Scan for the cell matching the given text and deliver its (x, y) coordinate at center. 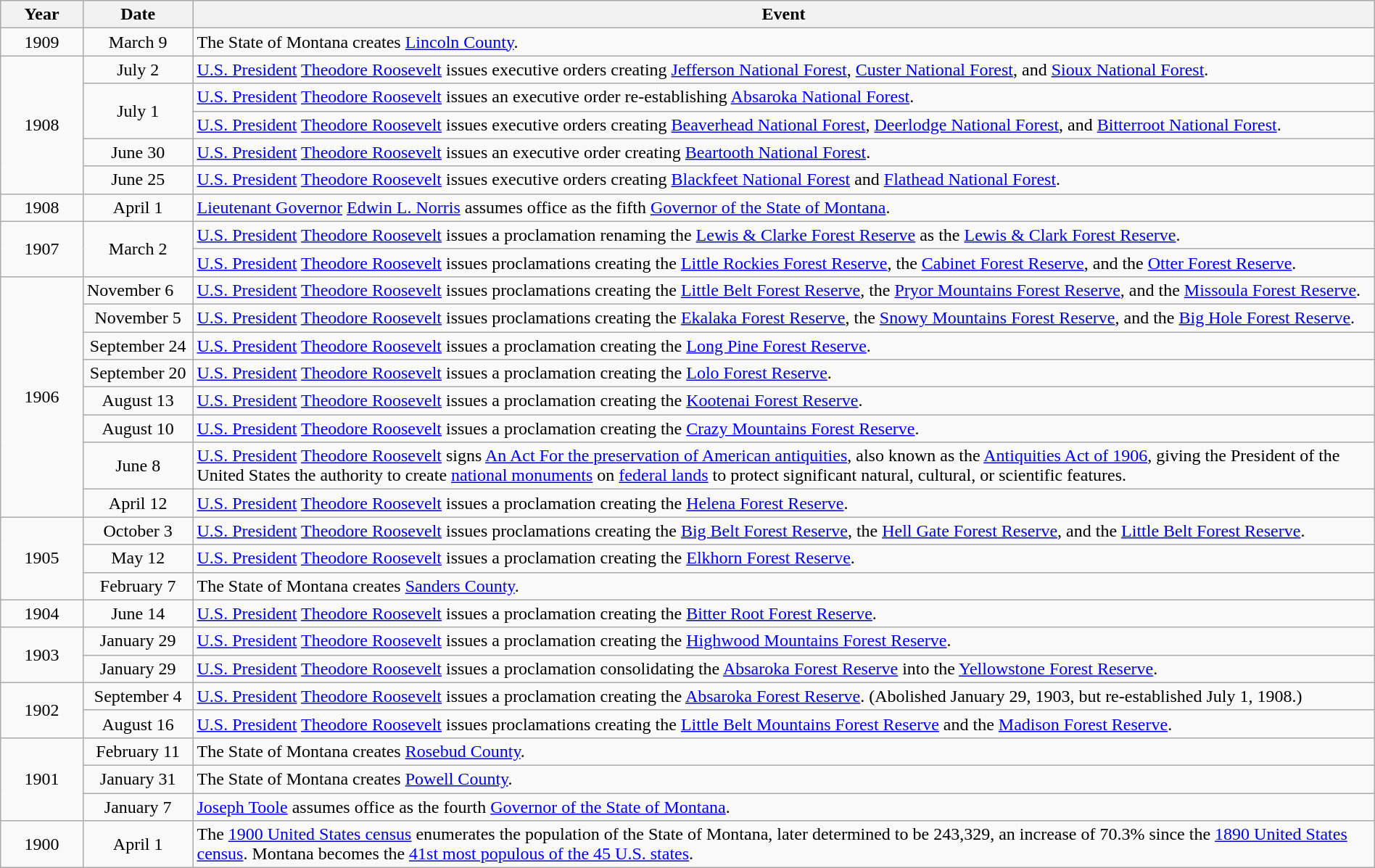
1901 (42, 779)
The State of Montana creates Lincoln County. (783, 42)
1903 (42, 655)
April 12 (138, 503)
June 8 (138, 466)
1906 (42, 397)
June 30 (138, 152)
August 10 (138, 429)
June 25 (138, 180)
January 7 (138, 807)
U.S. President Theodore Roosevelt issues a proclamation creating the Bitter Root Forest Reserve. (783, 613)
U.S. President Theodore Roosevelt issues executive orders creating Blackfeet National Forest and Flathead National Forest. (783, 180)
November 5 (138, 318)
February 7 (138, 586)
Date (138, 15)
U.S. President Theodore Roosevelt issues a proclamation creating the Lolo Forest Reserve. (783, 373)
1909 (42, 42)
U.S. President Theodore Roosevelt issues an executive order creating Beartooth National Forest. (783, 152)
September 4 (138, 696)
July 2 (138, 70)
The State of Montana creates Powell County. (783, 779)
September 24 (138, 346)
1904 (42, 613)
U.S. President Theodore Roosevelt issues proclamations creating the Little Belt Mountains Forest Reserve and the Madison Forest Reserve. (783, 724)
June 14 (138, 613)
1907 (42, 249)
August 16 (138, 724)
U.S. President Theodore Roosevelt issues a proclamation creating the Kootenai Forest Reserve. (783, 401)
U.S. President Theodore Roosevelt issues a proclamation renaming the Lewis & Clarke Forest Reserve as the Lewis & Clark Forest Reserve. (783, 235)
1900 (42, 844)
February 11 (138, 751)
Joseph Toole assumes office as the fourth Governor of the State of Montana. (783, 807)
November 6 (138, 290)
Lieutenant Governor Edwin L. Norris assumes office as the fifth Governor of the State of Montana. (783, 207)
The State of Montana creates Rosebud County. (783, 751)
1905 (42, 558)
U.S. President Theodore Roosevelt issues an executive order re-establishing Absaroka National Forest. (783, 97)
Year (42, 15)
July 1 (138, 111)
1902 (42, 710)
Event (783, 15)
U.S. President Theodore Roosevelt issues a proclamation creating the Long Pine Forest Reserve. (783, 346)
U.S. President Theodore Roosevelt issues a proclamation creating the Helena Forest Reserve. (783, 503)
U.S. President Theodore Roosevelt issues executive orders creating Jefferson National Forest, Custer National Forest, and Sioux National Forest. (783, 70)
U.S. President Theodore Roosevelt issues a proclamation creating the Highwood Mountains Forest Reserve. (783, 641)
March 2 (138, 249)
March 9 (138, 42)
October 3 (138, 531)
U.S. President Theodore Roosevelt issues a proclamation creating the Elkhorn Forest Reserve. (783, 558)
August 13 (138, 401)
The State of Montana creates Sanders County. (783, 586)
January 31 (138, 779)
May 12 (138, 558)
September 20 (138, 373)
U.S. President Theodore Roosevelt issues a proclamation creating the Crazy Mountains Forest Reserve. (783, 429)
U.S. President Theodore Roosevelt issues a proclamation consolidating the Absaroka Forest Reserve into the Yellowstone Forest Reserve. (783, 669)
